From the cell containing the given text, extract its center point as [X, Y] coordinate. 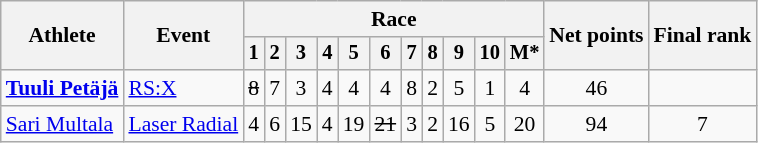
9 [459, 54]
Sari Multala [62, 124]
46 [596, 88]
Laser Radial [183, 124]
Net points [596, 36]
15 [301, 124]
Athlete [62, 36]
19 [354, 124]
Event [183, 36]
M* [524, 54]
Race [394, 19]
Final rank [703, 36]
RS:X [183, 88]
10 [490, 54]
Tuuli Petäjä [62, 88]
20 [524, 124]
94 [596, 124]
16 [459, 124]
21 [385, 124]
